Identify which cell holds the provided text, then report its [X, Y] central coordinate. 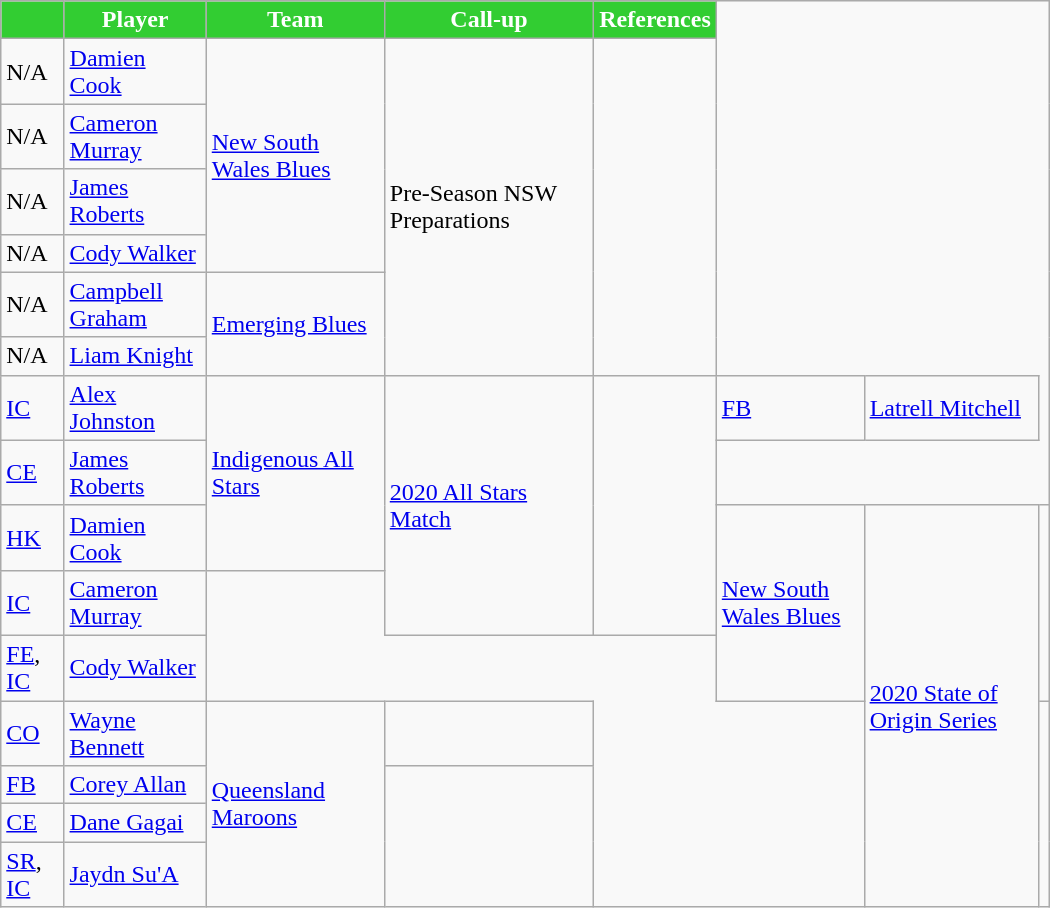
Call-up [488, 20]
Emerging Blues [295, 324]
References [656, 20]
Queensland Maroons [295, 803]
Wayne Bennett [135, 732]
SR, IC [32, 874]
Corey Allan [135, 785]
Latrell Mitchell [951, 408]
Player [135, 20]
2020 All Stars Match [488, 505]
Campbell Graham [135, 304]
Alex Johnston [135, 408]
FE, IC [32, 668]
Jaydn Su'A [135, 874]
CO [32, 732]
Team [295, 20]
Dane Gagai [135, 823]
HK [32, 538]
2020 State of Origin Series [951, 706]
Liam Knight [135, 356]
Indigenous All Stars [295, 472]
Pre-Season NSW Preparations [488, 207]
